Determine the [x, y] coordinate at the center of the cell enclosing the given text.  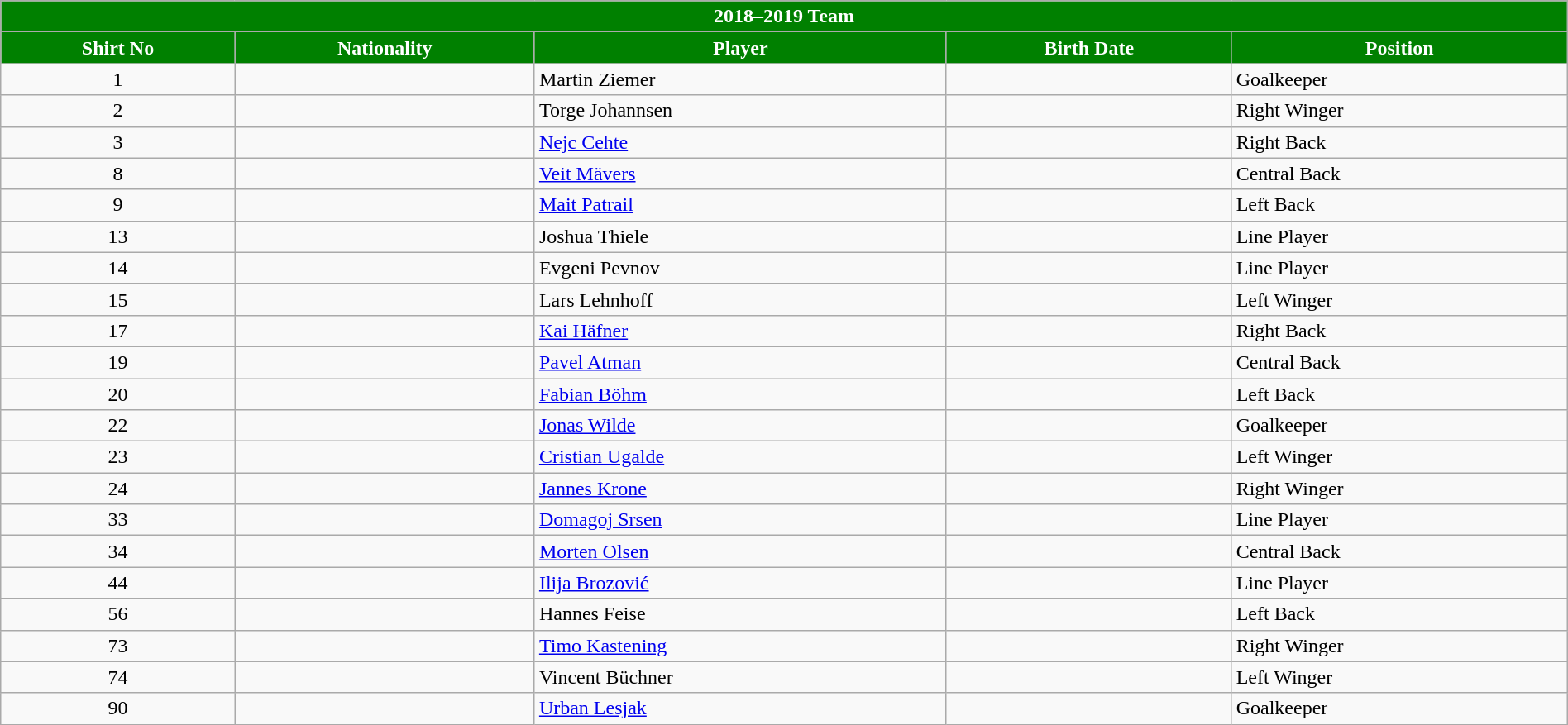
1 [117, 79]
Birth Date [1088, 48]
20 [117, 394]
22 [117, 426]
90 [117, 708]
Shirt No [117, 48]
33 [117, 520]
44 [117, 583]
8 [117, 174]
2 [117, 111]
Joshua Thiele [740, 236]
23 [117, 457]
Urban Lesjak [740, 708]
19 [117, 362]
Cristian Ugalde [740, 457]
9 [117, 205]
Kai Häfner [740, 331]
Ilija Brozović [740, 583]
Player [740, 48]
Evgeni Pevnov [740, 268]
Fabian Böhm [740, 394]
Veit Mävers [740, 174]
15 [117, 299]
Domagoj Srsen [740, 520]
Vincent Büchner [740, 677]
14 [117, 268]
Jonas Wilde [740, 426]
13 [117, 236]
24 [117, 489]
Morten Olsen [740, 551]
Martin Ziemer [740, 79]
Jannes Krone [740, 489]
Lars Lehnhoff [740, 299]
Timo Kastening [740, 646]
Nejc Cehte [740, 142]
Torge Johannsen [740, 111]
Hannes Feise [740, 614]
Nationality [385, 48]
Position [1399, 48]
3 [117, 142]
34 [117, 551]
Mait Patrail [740, 205]
74 [117, 677]
56 [117, 614]
73 [117, 646]
2018–2019 Team [784, 17]
17 [117, 331]
Pavel Atman [740, 362]
